Extract the [X, Y] coordinate from the center of the cell holding the provided text.  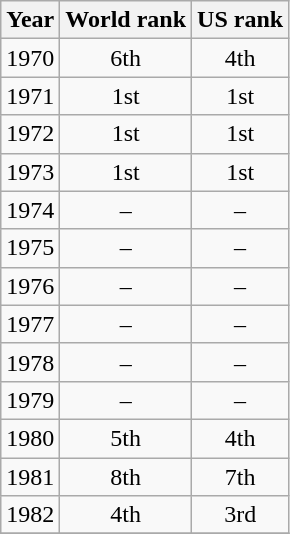
1982 [30, 515]
1981 [30, 477]
1975 [30, 248]
1978 [30, 362]
3rd [240, 515]
Year [30, 20]
1970 [30, 58]
1974 [30, 210]
1971 [30, 96]
1976 [30, 286]
1973 [30, 172]
7th [240, 477]
1979 [30, 400]
1980 [30, 438]
5th [126, 438]
World rank [126, 20]
1977 [30, 324]
US rank [240, 20]
1972 [30, 134]
8th [126, 477]
6th [126, 58]
